Provide the (X, Y) coordinate of the cell's center where the given text is located.  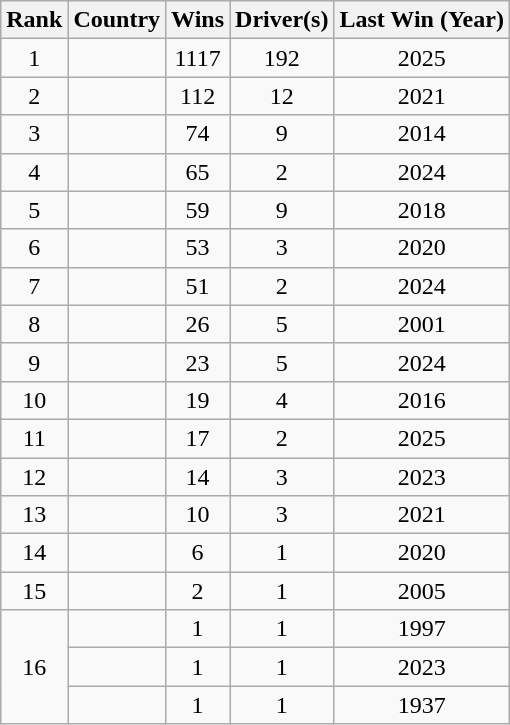
23 (198, 362)
8 (34, 324)
2016 (422, 400)
65 (198, 172)
1997 (422, 629)
19 (198, 400)
7 (34, 286)
Driver(s) (282, 20)
17 (198, 438)
Rank (34, 20)
2014 (422, 134)
26 (198, 324)
74 (198, 134)
16 (34, 667)
59 (198, 210)
15 (34, 591)
2018 (422, 210)
192 (282, 58)
Country (117, 20)
112 (198, 96)
1117 (198, 58)
Last Win (Year) (422, 20)
Wins (198, 20)
2005 (422, 591)
2001 (422, 324)
13 (34, 515)
51 (198, 286)
53 (198, 248)
11 (34, 438)
1937 (422, 705)
